Pinpoint the cell where the given text exists, returning its [X, Y] midpoint coordinate. 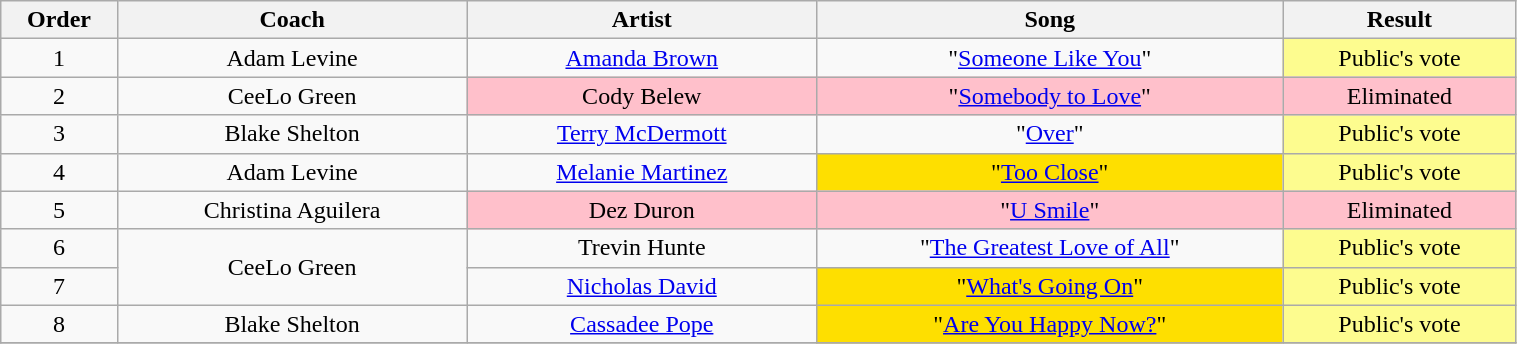
7 [60, 286]
"The Greatest Love of All" [1050, 248]
Melanie Martinez [642, 172]
Trevin Hunte [642, 248]
Cody Belew [642, 96]
Terry McDermott [642, 134]
Song [1050, 20]
Dez Duron [642, 210]
Result [1400, 20]
Order [60, 20]
Cassadee Pope [642, 324]
Coach [292, 20]
"Someone Like You" [1050, 58]
4 [60, 172]
Amanda Brown [642, 58]
"What's Going On" [1050, 286]
"Are You Happy Now?" [1050, 324]
6 [60, 248]
2 [60, 96]
Nicholas David [642, 286]
3 [60, 134]
1 [60, 58]
"Too Close" [1050, 172]
Artist [642, 20]
"Somebody to Love" [1050, 96]
8 [60, 324]
"Over" [1050, 134]
"U Smile" [1050, 210]
5 [60, 210]
Christina Aguilera [292, 210]
